From the cell containing the given text, extract its center point as (X, Y) coordinate. 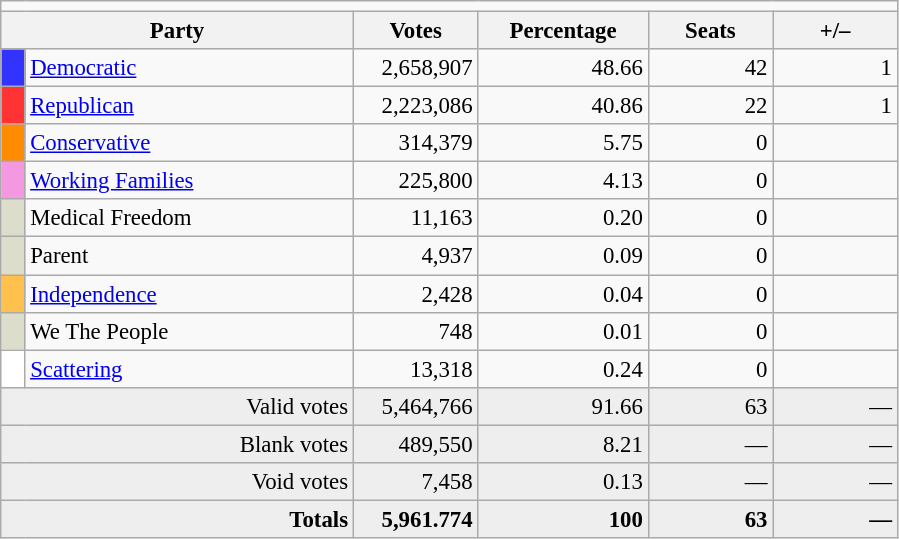
4.13 (563, 181)
11,163 (416, 219)
40.86 (563, 106)
5,961.774 (416, 519)
48.66 (563, 68)
13,318 (416, 369)
Blank votes (178, 444)
748 (416, 331)
4,937 (416, 256)
0.13 (563, 482)
0.20 (563, 219)
7,458 (416, 482)
Votes (416, 31)
Totals (178, 519)
+/– (836, 31)
Working Families (189, 181)
91.66 (563, 406)
0.24 (563, 369)
Valid votes (178, 406)
489,550 (416, 444)
22 (710, 106)
Parent (189, 256)
Scattering (189, 369)
225,800 (416, 181)
8.21 (563, 444)
2,658,907 (416, 68)
5.75 (563, 143)
Independence (189, 294)
0.01 (563, 331)
We The People (189, 331)
100 (563, 519)
2,428 (416, 294)
Seats (710, 31)
42 (710, 68)
314,379 (416, 143)
0.04 (563, 294)
Medical Freedom (189, 219)
Void votes (178, 482)
0.09 (563, 256)
2,223,086 (416, 106)
Party (178, 31)
Democratic (189, 68)
5,464,766 (416, 406)
Percentage (563, 31)
Republican (189, 106)
Conservative (189, 143)
